Detect which cell encompasses the target text, then output its [x, y] center coordinate. 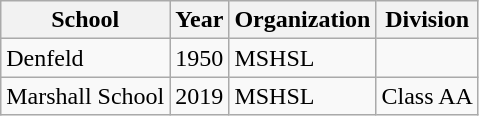
School [86, 20]
1950 [200, 58]
Denfeld [86, 58]
Year [200, 20]
Organization [302, 20]
Marshall School [86, 96]
2019 [200, 96]
Class AA [427, 96]
Division [427, 20]
